Capture the cell that displays the provided text and extract its [X, Y] central coordinate. 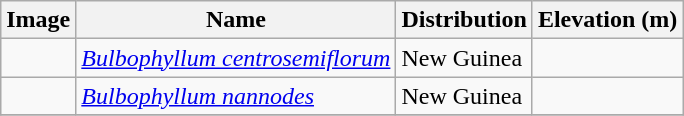
Image [38, 20]
Name [236, 20]
Elevation (m) [607, 20]
Bulbophyllum nannodes [236, 96]
Distribution [464, 20]
Bulbophyllum centrosemiflorum [236, 58]
